Extract the [X, Y] coordinate from the center of the cell holding the provided text.  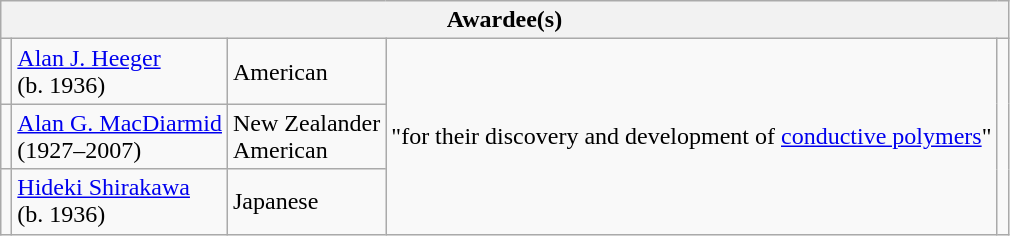
Alan J. Heeger(b. 1936) [120, 72]
Alan G. MacDiarmid(1927–2007) [120, 136]
Hideki Shirakawa(b. 1936) [120, 202]
American [306, 72]
Japanese [306, 202]
"for their discovery and development of conductive polymers" [692, 136]
New Zealander American [306, 136]
Awardee(s) [504, 20]
